Locate the cell with the specified text and output its [x, y] center coordinate. 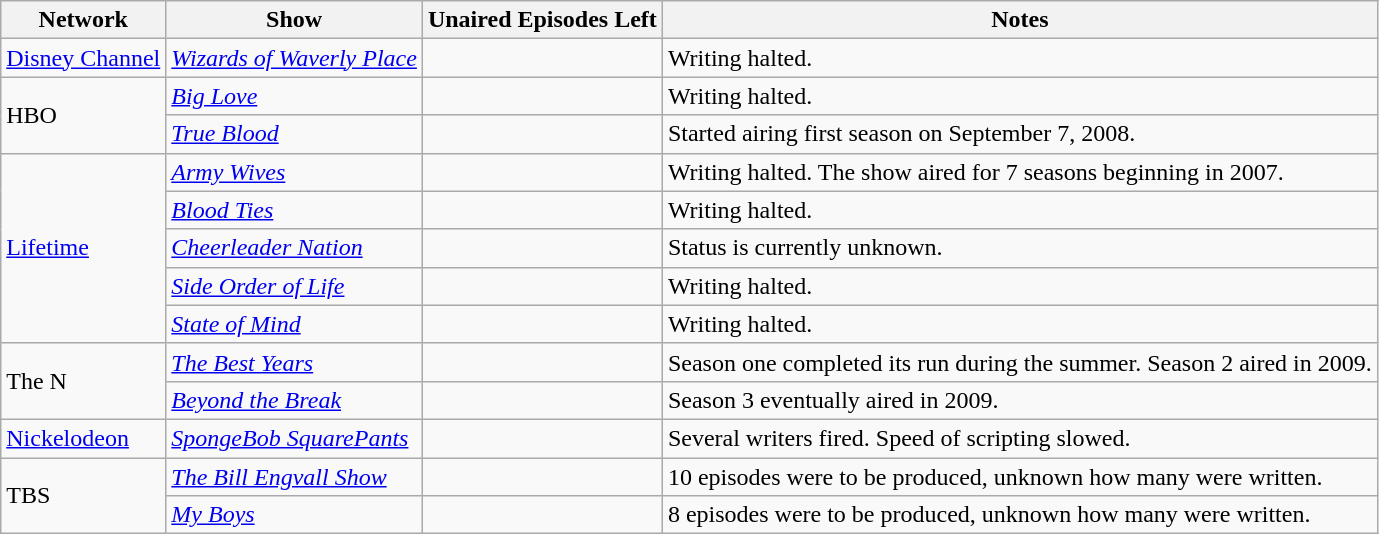
Army Wives [294, 172]
Show [294, 20]
The Best Years [294, 362]
Unaired Episodes Left [542, 20]
8 episodes were to be produced, unknown how many were written. [1020, 515]
Several writers fired. Speed of scripting slowed. [1020, 438]
Notes [1020, 20]
Big Love [294, 96]
Writing halted. The show aired for 7 seasons beginning in 2007. [1020, 172]
Lifetime [84, 248]
State of Mind [294, 324]
Network [84, 20]
Wizards of Waverly Place [294, 58]
HBO [84, 115]
Season one completed its run during the summer. Season 2 aired in 2009. [1020, 362]
Season 3 eventually aired in 2009. [1020, 400]
Cheerleader Nation [294, 248]
Beyond the Break [294, 400]
Blood Ties [294, 210]
Nickelodeon [84, 438]
SpongeBob SquarePants [294, 438]
The N [84, 381]
TBS [84, 496]
Started airing first season on September 7, 2008. [1020, 134]
10 episodes were to be produced, unknown how many were written. [1020, 477]
The Bill Engvall Show [294, 477]
Status is currently unknown. [1020, 248]
Disney Channel [84, 58]
Side Order of Life [294, 286]
True Blood [294, 134]
My Boys [294, 515]
